For the text-containing cell, return its midpoint in [x, y] coordinate format. 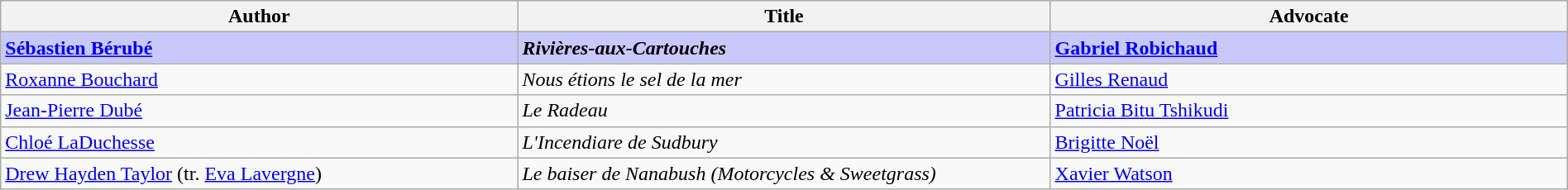
Jean-Pierre Dubé [260, 111]
Gilles Renaud [1308, 79]
Title [784, 17]
Le Radeau [784, 111]
Xavier Watson [1308, 173]
Rivières-aux-Cartouches [784, 48]
Nous étions le sel de la mer [784, 79]
Chloé LaDuchesse [260, 142]
Brigitte Noël [1308, 142]
L'Incendiare de Sudbury [784, 142]
Patricia Bitu Tshikudi [1308, 111]
Advocate [1308, 17]
Gabriel Robichaud [1308, 48]
Drew Hayden Taylor (tr. Eva Lavergne) [260, 173]
Roxanne Bouchard [260, 79]
Le baiser de Nanabush (Motorcycles & Sweetgrass) [784, 173]
Sébastien Bérubé [260, 48]
Author [260, 17]
